Provide the [x, y] coordinate of the cell's center where the given text is located.  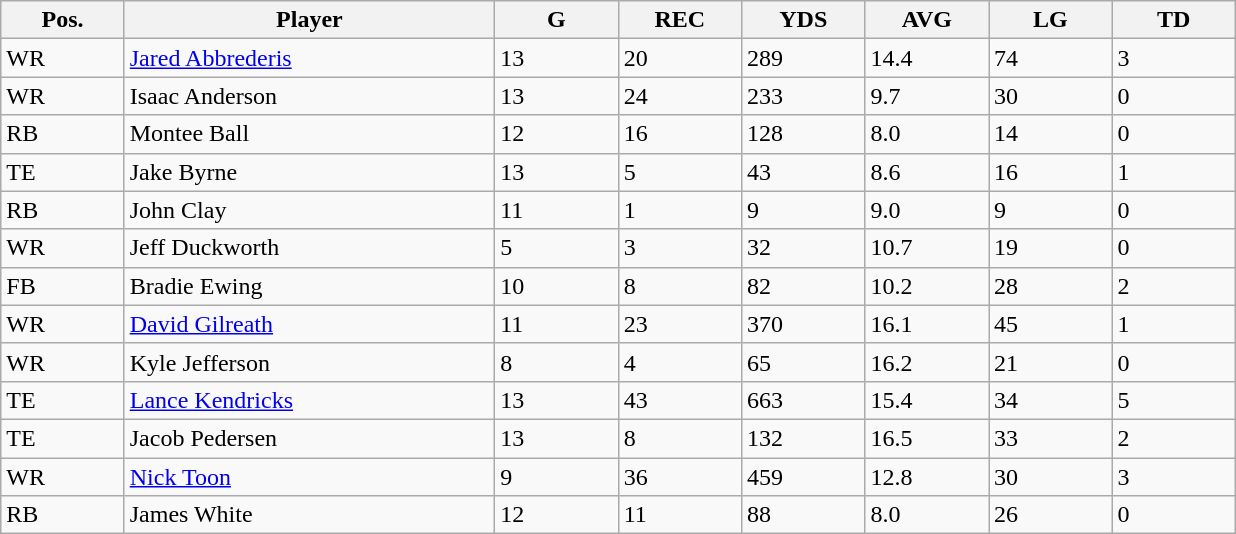
32 [804, 248]
Pos. [62, 20]
15.4 [926, 400]
TD [1174, 20]
LG [1050, 20]
FB [62, 286]
34 [1050, 400]
233 [804, 96]
20 [680, 58]
21 [1050, 362]
AVG [926, 20]
10.2 [926, 286]
132 [804, 438]
Jeff Duckworth [309, 248]
16.2 [926, 362]
28 [1050, 286]
128 [804, 134]
33 [1050, 438]
James White [309, 515]
9.7 [926, 96]
88 [804, 515]
16.1 [926, 324]
4 [680, 362]
16.5 [926, 438]
10.7 [926, 248]
Bradie Ewing [309, 286]
Lance Kendricks [309, 400]
Kyle Jefferson [309, 362]
82 [804, 286]
Montee Ball [309, 134]
9.0 [926, 210]
Jacob Pedersen [309, 438]
Nick Toon [309, 477]
G [556, 20]
12.8 [926, 477]
14.4 [926, 58]
23 [680, 324]
10 [556, 286]
45 [1050, 324]
370 [804, 324]
Player [309, 20]
Isaac Anderson [309, 96]
David Gilreath [309, 324]
19 [1050, 248]
26 [1050, 515]
289 [804, 58]
36 [680, 477]
Jake Byrne [309, 172]
663 [804, 400]
14 [1050, 134]
YDS [804, 20]
REC [680, 20]
65 [804, 362]
24 [680, 96]
8.6 [926, 172]
459 [804, 477]
John Clay [309, 210]
Jared Abbrederis [309, 58]
74 [1050, 58]
